Scan for the cell matching the given text and deliver its [x, y] coordinate at center. 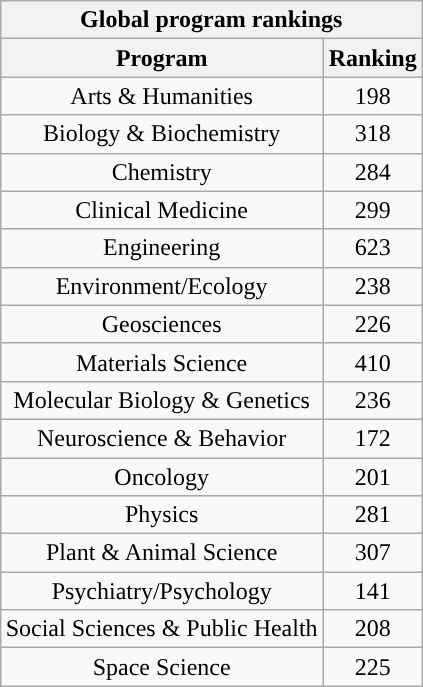
Social Sciences & Public Health [162, 629]
Chemistry [162, 172]
Program [162, 58]
284 [372, 172]
299 [372, 210]
236 [372, 400]
410 [372, 362]
318 [372, 134]
Engineering [162, 248]
Space Science [162, 667]
172 [372, 438]
226 [372, 324]
Ranking [372, 58]
Oncology [162, 477]
Neuroscience & Behavior [162, 438]
Arts & Humanities [162, 96]
Clinical Medicine [162, 210]
Physics [162, 515]
281 [372, 515]
198 [372, 96]
Environment/Ecology [162, 286]
141 [372, 591]
Materials Science [162, 362]
Global program rankings [211, 20]
201 [372, 477]
208 [372, 629]
Psychiatry/Psychology [162, 591]
Geosciences [162, 324]
623 [372, 248]
Molecular Biology & Genetics [162, 400]
Plant & Animal Science [162, 553]
225 [372, 667]
238 [372, 286]
307 [372, 553]
Biology & Biochemistry [162, 134]
